Locate the cell with the specified text and output its (x, y) center coordinate. 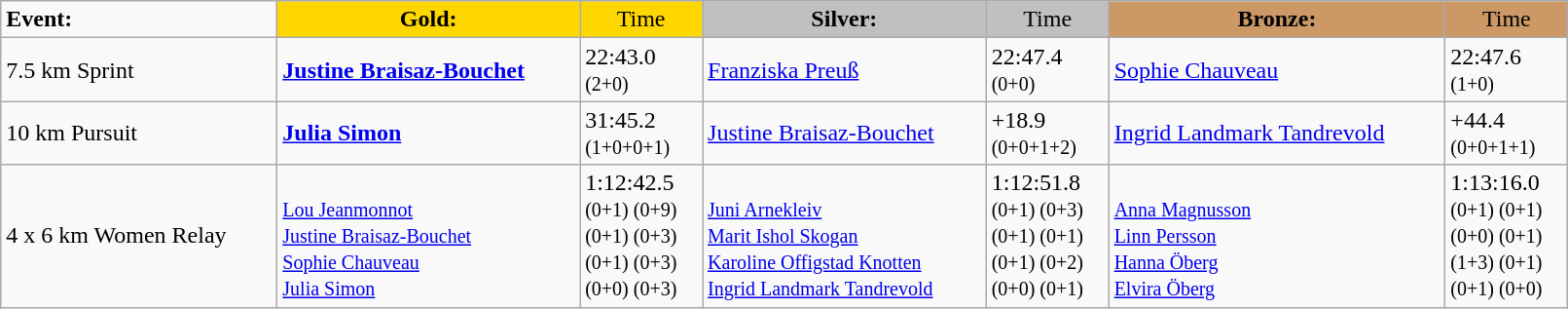
1:13:16.0(0+1) (0+1)(0+0) (0+1)(1+3) (0+1)(0+1) (0+0) (1507, 236)
+44.4(0+0+1+1) (1507, 133)
Juni ArnekleivMarit Ishol SkoganKaroline Offigstad KnottenIngrid Landmark Tandrevold (845, 236)
1:12:51.8(0+1) (0+3)(0+1) (0+1)(0+1) (0+2)(0+0) (0+1) (1047, 236)
10 km Pursuit (139, 133)
1:12:42.5(0+1) (0+9)(0+1) (0+3)(0+1) (0+3)(0+0) (0+3) (641, 236)
+18.9(0+0+1+2) (1047, 133)
4 x 6 km Women Relay (139, 236)
7.5 km Sprint (139, 70)
Bronze: (1277, 19)
22:43.0(2+0) (641, 70)
Lou JeanmonnotJustine Braisaz-BouchetSophie ChauveauJulia Simon (428, 236)
22:47.6(1+0) (1507, 70)
31:45.2(1+0+0+1) (641, 133)
Franziska Preuß (845, 70)
22:47.4(0+0) (1047, 70)
Ingrid Landmark Tandrevold (1277, 133)
Julia Simon (428, 133)
Event: (139, 19)
Gold: (428, 19)
Anna MagnussonLinn PerssonHanna ÖbergElvira Öberg (1277, 236)
Sophie Chauveau (1277, 70)
Silver: (845, 19)
